Scan for the cell matching the given text and deliver its (X, Y) coordinate at center. 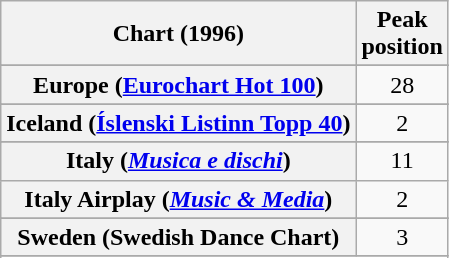
3 (402, 237)
Italy (Musica e dischi) (178, 161)
Sweden (Swedish Dance Chart) (178, 237)
Europe (Eurochart Hot 100) (178, 85)
Peakposition (402, 34)
Iceland (Íslenski Listinn Topp 40) (178, 123)
28 (402, 85)
Italy Airplay (Music & Media) (178, 199)
Chart (1996) (178, 34)
11 (402, 161)
